Identify which cell holds the provided text, then report its (x, y) central coordinate. 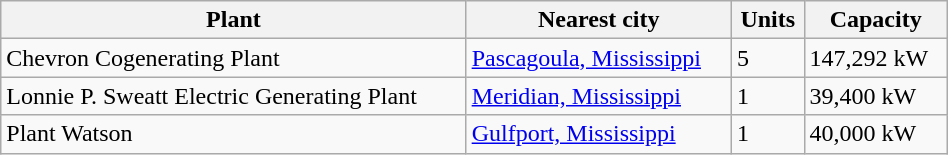
Capacity (876, 20)
Meridian, Mississippi (598, 96)
Chevron Cogenerating Plant (234, 58)
Lonnie P. Sweatt Electric Generating Plant (234, 96)
Plant Watson (234, 134)
5 (768, 58)
40,000 kW (876, 134)
Units (768, 20)
Gulfport, Mississippi (598, 134)
147,292 kW (876, 58)
Pascagoula, Mississippi (598, 58)
Nearest city (598, 20)
Plant (234, 20)
39,400 kW (876, 96)
